Pinpoint the cell where the given text exists, returning its (X, Y) midpoint coordinate. 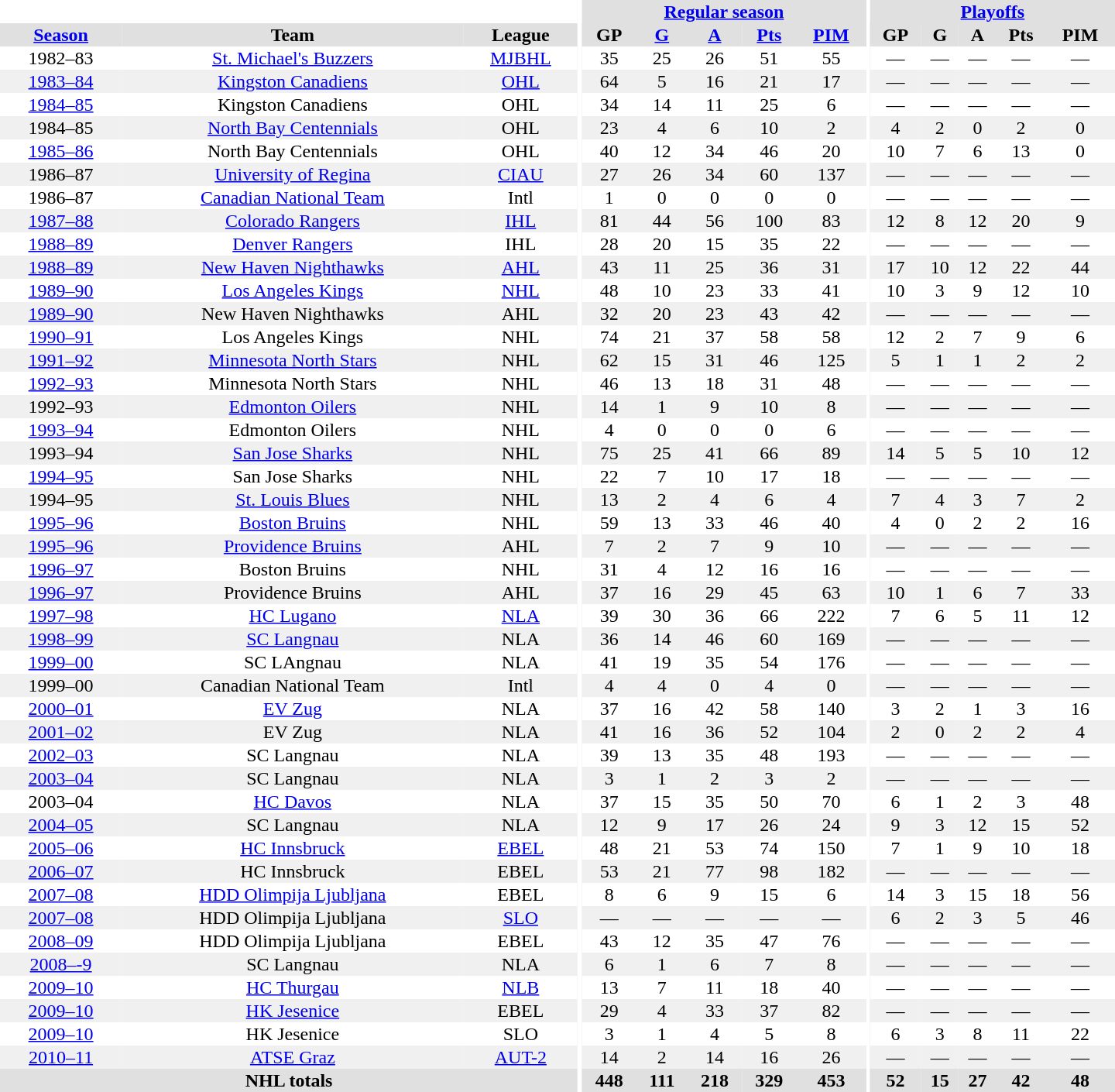
111 (662, 1080)
59 (609, 523)
98 (769, 871)
19 (662, 662)
150 (832, 848)
2008–09 (60, 941)
176 (832, 662)
2001–02 (60, 732)
1990–91 (60, 337)
100 (769, 221)
AUT-2 (521, 1057)
82 (832, 1011)
137 (832, 174)
63 (832, 592)
Playoffs (993, 12)
HC Thurgau (293, 987)
125 (832, 360)
104 (832, 732)
1987–88 (60, 221)
55 (832, 58)
62 (609, 360)
CIAU (521, 174)
51 (769, 58)
140 (832, 709)
50 (769, 802)
1983–84 (60, 81)
1997–98 (60, 616)
University of Regina (293, 174)
1982–83 (60, 58)
54 (769, 662)
1985–86 (60, 151)
Colorado Rangers (293, 221)
89 (832, 453)
HC Davos (293, 802)
83 (832, 221)
SC LAngnau (293, 662)
2002–03 (60, 755)
193 (832, 755)
2000–01 (60, 709)
28 (609, 244)
76 (832, 941)
329 (769, 1080)
47 (769, 941)
2010–11 (60, 1057)
2004–05 (60, 825)
NHL totals (289, 1080)
2005–06 (60, 848)
453 (832, 1080)
1998–99 (60, 639)
Team (293, 35)
448 (609, 1080)
HC Lugano (293, 616)
MJBHL (521, 58)
169 (832, 639)
218 (715, 1080)
64 (609, 81)
1991–92 (60, 360)
77 (715, 871)
45 (769, 592)
League (521, 35)
ATSE Graz (293, 1057)
2006–07 (60, 871)
Season (60, 35)
St. Louis Blues (293, 500)
NLB (521, 987)
182 (832, 871)
Denver Rangers (293, 244)
Regular season (725, 12)
222 (832, 616)
32 (609, 314)
75 (609, 453)
St. Michael's Buzzers (293, 58)
24 (832, 825)
30 (662, 616)
2008–-9 (60, 964)
70 (832, 802)
81 (609, 221)
